Extract the [X, Y] coordinate from the center of the cell holding the provided text.  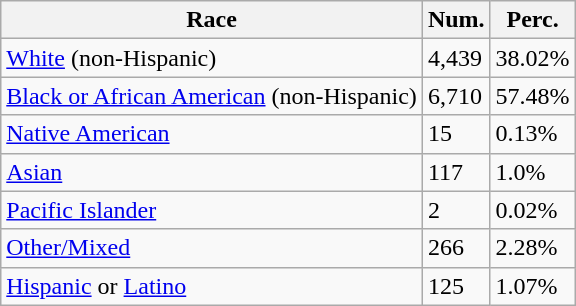
Black or African American (non-Hispanic) [212, 96]
1.0% [532, 172]
15 [456, 134]
White (non-Hispanic) [212, 58]
Native American [212, 134]
266 [456, 248]
2 [456, 210]
125 [456, 286]
57.48% [532, 96]
0.13% [532, 134]
Perc. [532, 20]
0.02% [532, 210]
Asian [212, 172]
Hispanic or Latino [212, 286]
Num. [456, 20]
Race [212, 20]
2.28% [532, 248]
Pacific Islander [212, 210]
117 [456, 172]
Other/Mixed [212, 248]
6,710 [456, 96]
38.02% [532, 58]
4,439 [456, 58]
1.07% [532, 286]
